Find where the given text appears and provide that cell's center as (X, Y) coordinate. 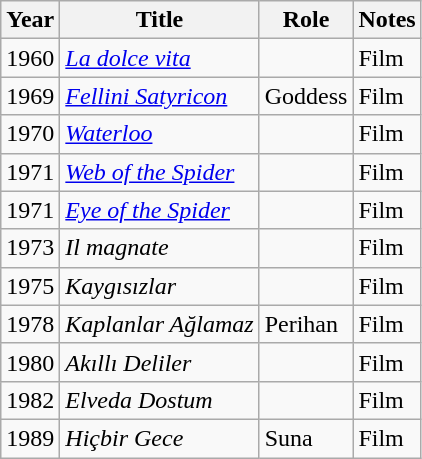
1973 (30, 248)
1989 (30, 438)
Perihan (306, 324)
Akıllı Deliler (160, 362)
Notes (387, 20)
Web of the Spider (160, 172)
Kaygısızlar (160, 286)
1978 (30, 324)
1960 (30, 58)
Fellini Satyricon (160, 96)
Il magnate (160, 248)
Eye of the Spider (160, 210)
1982 (30, 400)
La dolce vita (160, 58)
Year (30, 20)
Goddess (306, 96)
Kaplanlar Ağlamaz (160, 324)
Elveda Dostum (160, 400)
Suna (306, 438)
Hiçbir Gece (160, 438)
1969 (30, 96)
1970 (30, 134)
Title (160, 20)
Waterloo (160, 134)
1980 (30, 362)
1975 (30, 286)
Role (306, 20)
